Search for the cell housing the specified text and yield its (x, y) center coordinate. 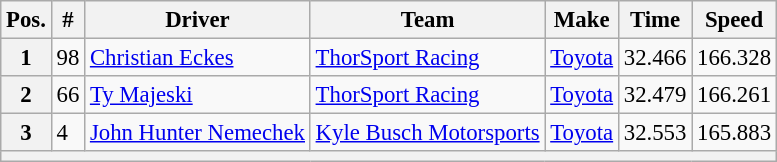
165.883 (734, 133)
Speed (734, 20)
Time (654, 20)
3 (26, 133)
32.553 (654, 133)
John Hunter Nemechek (198, 133)
Pos. (26, 20)
166.261 (734, 95)
66 (68, 95)
Christian Eckes (198, 58)
Driver (198, 20)
2 (26, 95)
Team (428, 20)
4 (68, 133)
Make (582, 20)
# (68, 20)
Ty Majeski (198, 95)
32.479 (654, 95)
1 (26, 58)
Kyle Busch Motorsports (428, 133)
98 (68, 58)
32.466 (654, 58)
166.328 (734, 58)
